Pinpoint the cell where the given text exists, returning its (X, Y) midpoint coordinate. 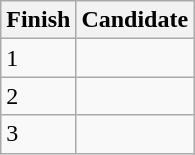
3 (38, 134)
2 (38, 96)
Candidate (135, 20)
1 (38, 58)
Finish (38, 20)
